Capture the cell that displays the provided text and extract its [x, y] central coordinate. 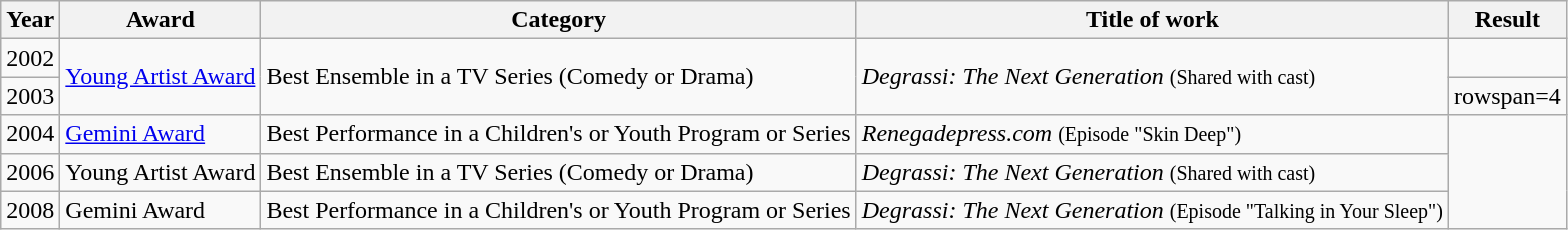
Award [160, 20]
Result [1507, 20]
Title of work [1152, 20]
2003 [30, 96]
Degrassi: The Next Generation (Episode "Talking in Your Sleep") [1152, 210]
2004 [30, 134]
Year [30, 20]
2002 [30, 58]
rowspan=4 [1507, 96]
2008 [30, 210]
2006 [30, 172]
Category [558, 20]
Renegadepress.com (Episode "Skin Deep") [1152, 134]
